Output the (X, Y) coordinate of the center of the cell containing the given text.  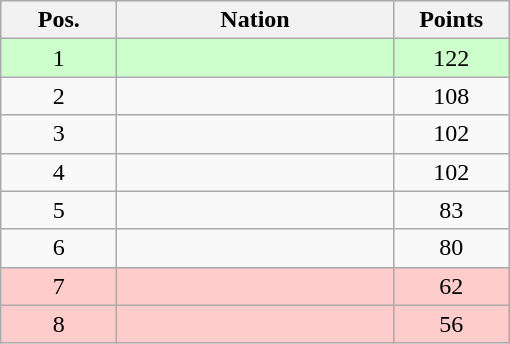
2 (59, 96)
5 (59, 210)
7 (59, 286)
3 (59, 134)
4 (59, 172)
6 (59, 248)
122 (451, 58)
Pos. (59, 20)
Points (451, 20)
80 (451, 248)
56 (451, 324)
Nation (255, 20)
108 (451, 96)
1 (59, 58)
62 (451, 286)
83 (451, 210)
8 (59, 324)
